Return the [x, y] coordinate for the center point of the cell that contains the specified text.  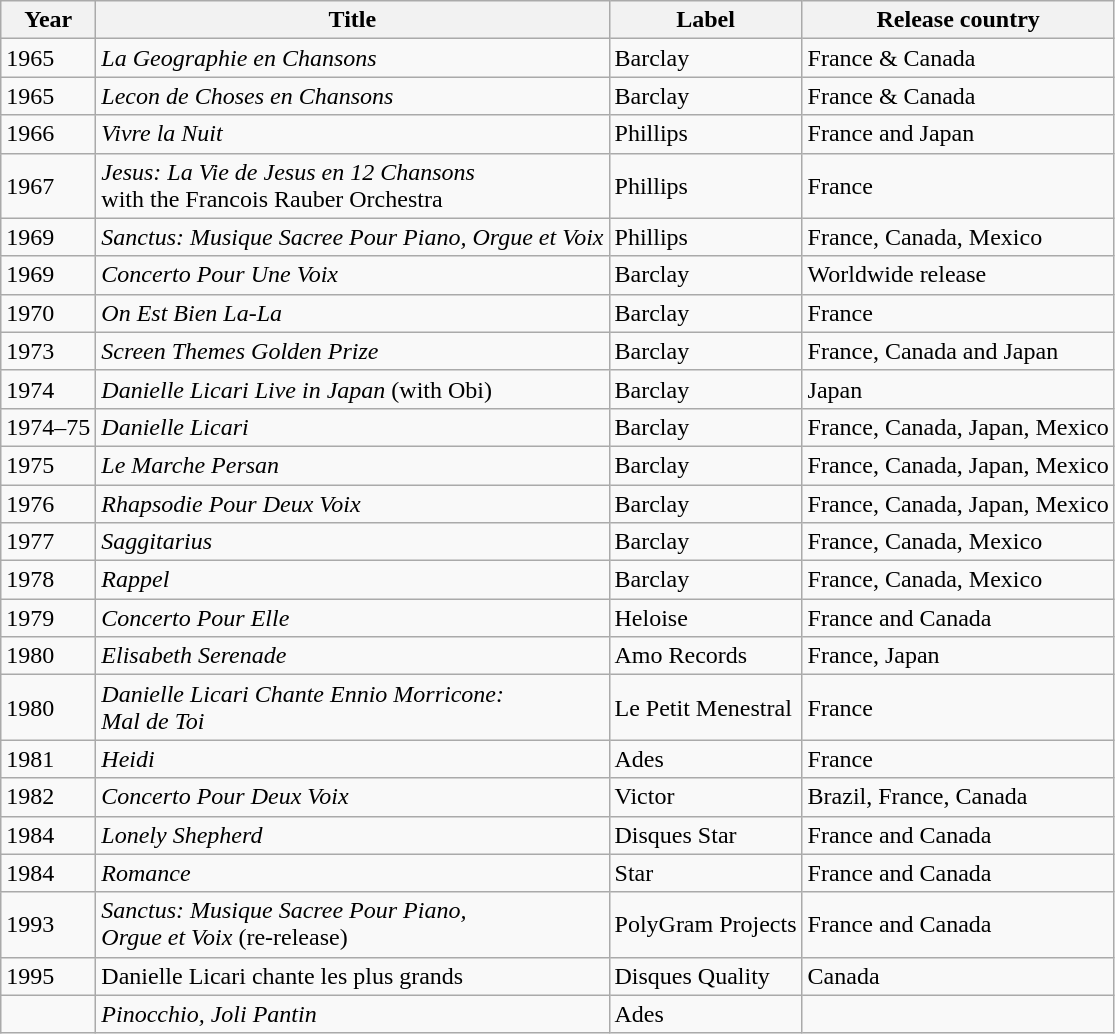
La Geographie en Chansons [352, 58]
Star [706, 873]
France and Japan [958, 134]
Concerto Pour Une Voix [352, 275]
Year [48, 20]
1974–75 [48, 427]
Lonely Shepherd [352, 835]
Worldwide release [958, 275]
1982 [48, 797]
Japan [958, 389]
Lecon de Choses en Chansons [352, 96]
Sanctus: Musique Sacree Pour Piano,Orgue et Voix (re-release) [352, 924]
1978 [48, 580]
France, Japan [958, 656]
1995 [48, 976]
Victor [706, 797]
Disques Quality [706, 976]
Title [352, 20]
Release country [958, 20]
On Est Bien La-La [352, 313]
Danielle Licari Live in Japan (with Obi) [352, 389]
Canada [958, 976]
Brazil, France, Canada [958, 797]
Sanctus: Musique Sacree Pour Piano, Orgue et Voix [352, 237]
Danielle Licari Chante Ennio Morricone:Mal de Toi [352, 708]
France, Canada and Japan [958, 351]
Heloise [706, 618]
Concerto Pour Deux Voix [352, 797]
1976 [48, 503]
Amo Records [706, 656]
Le Marche Persan [352, 465]
1974 [48, 389]
Saggitarius [352, 542]
Elisabeth Serenade [352, 656]
1967 [48, 186]
Vivre la Nuit [352, 134]
Danielle Licari chante les plus grands [352, 976]
Concerto Pour Elle [352, 618]
1975 [48, 465]
Le Petit Menestral [706, 708]
1973 [48, 351]
Rhapsodie Pour Deux Voix [352, 503]
1981 [48, 759]
Disques Star [706, 835]
1979 [48, 618]
1966 [48, 134]
Danielle Licari [352, 427]
Heidi [352, 759]
Jesus: La Vie de Jesus en 12 Chansonswith the Francois Rauber Orchestra [352, 186]
1993 [48, 924]
Pinocchio, Joli Pantin [352, 1014]
1977 [48, 542]
Screen Themes Golden Prize [352, 351]
PolyGram Projects [706, 924]
1970 [48, 313]
Romance [352, 873]
Rappel [352, 580]
Label [706, 20]
